Search for the cell housing the specified text and yield its (x, y) center coordinate. 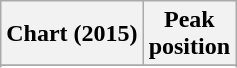
Peak position (189, 34)
Chart (2015) (72, 34)
